Detect which cell encompasses the target text, then output its (X, Y) center coordinate. 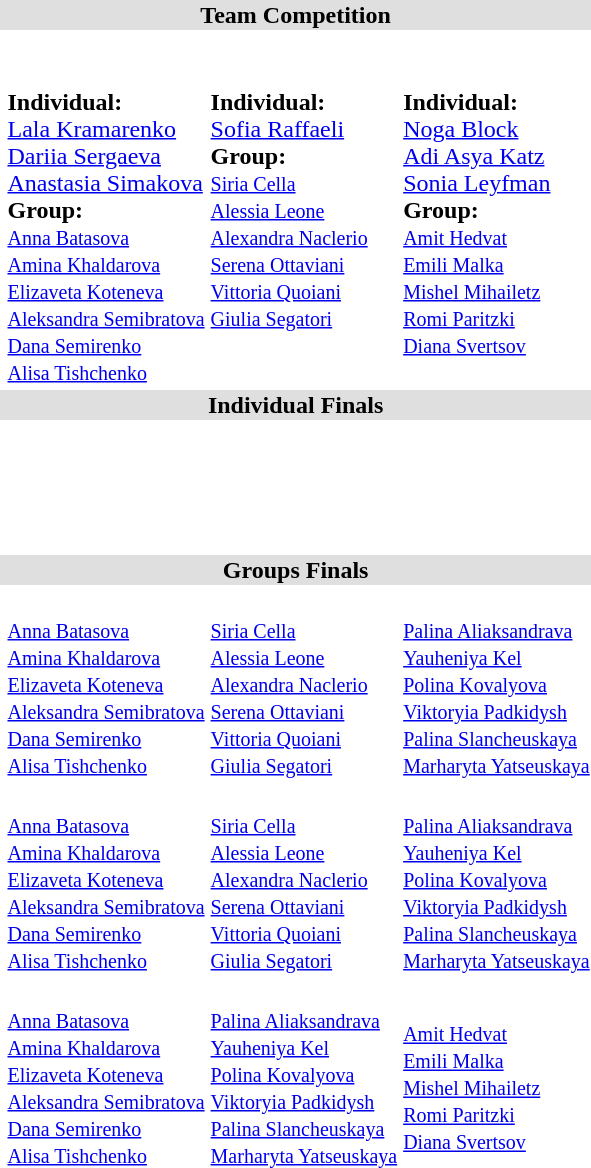
Individual Finals (296, 405)
Groups Finals (296, 570)
Team Competition (296, 15)
Individual: Sofia RaffaeliGroup: Siria Cella Alessia Leone Alexandra Naclerio Serena Ottaviani Vittoria Quoiani Giulia Segatori (304, 210)
